Find where the given text appears and provide that cell's center as [X, Y] coordinate. 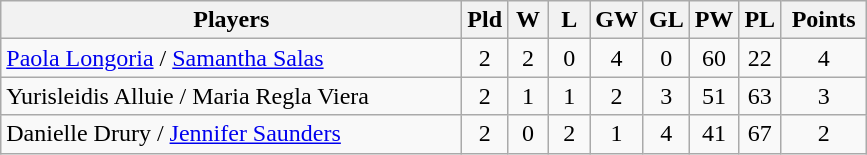
22 [760, 58]
67 [760, 134]
60 [714, 58]
PW [714, 20]
Pld [485, 20]
GW [617, 20]
Yurisleidis Alluie / Maria Regla Viera [232, 96]
Points [824, 20]
W [528, 20]
63 [760, 96]
Players [232, 20]
L [570, 20]
GL [666, 20]
Danielle Drury / Jennifer Saunders [232, 134]
Paola Longoria / Samantha Salas [232, 58]
51 [714, 96]
PL [760, 20]
41 [714, 134]
